Return the [x, y] coordinate for the center point of the cell that contains the specified text.  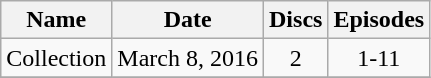
Collection [56, 58]
Episodes [379, 20]
Date [188, 20]
Name [56, 20]
March 8, 2016 [188, 58]
1-11 [379, 58]
Discs [296, 20]
2 [296, 58]
